Detect which cell encompasses the target text, then output its (x, y) center coordinate. 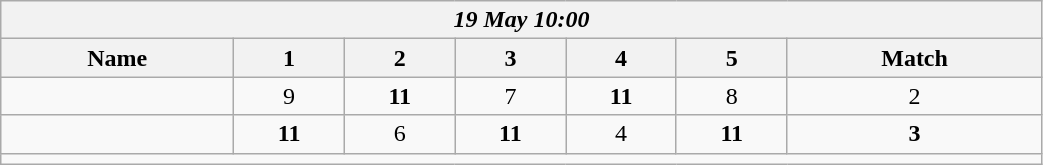
1 (290, 58)
Match (914, 58)
9 (290, 96)
6 (400, 134)
Name (118, 58)
5 (732, 58)
19 May 10:00 (522, 20)
8 (732, 96)
7 (510, 96)
